For the text-containing cell, return its midpoint in [X, Y] coordinate format. 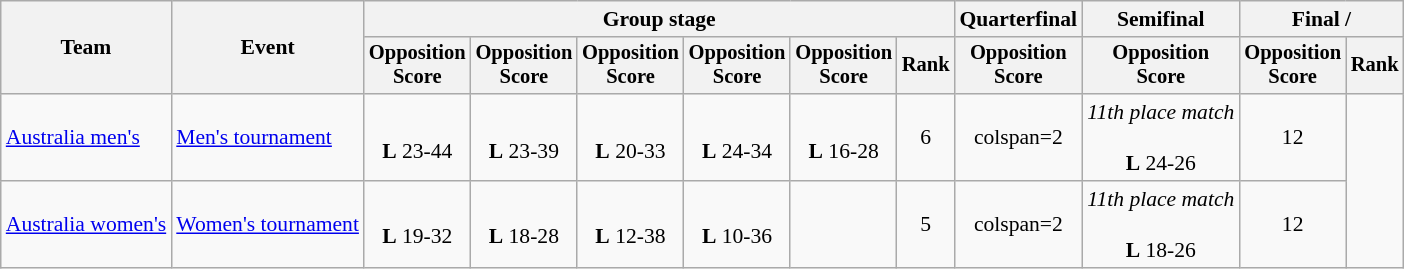
Final / [1321, 19]
L 10-36 [738, 224]
Team [86, 48]
Women's tournament [268, 224]
L 23-39 [524, 138]
Men's tournament [268, 138]
5 [926, 224]
Australia women's [86, 224]
Australia men's [86, 138]
L 23-44 [418, 138]
Group stage [660, 19]
Event [268, 48]
L 19-32 [418, 224]
11th place matchL 24-26 [1160, 138]
L 16-28 [844, 138]
Semifinal [1160, 19]
11th place matchL 18-26 [1160, 224]
L 24-34 [738, 138]
L 12-38 [630, 224]
L 20-33 [630, 138]
6 [926, 138]
Quarterfinal [1019, 19]
L 18-28 [524, 224]
